Output the (X, Y) coordinate of the center of the cell containing the given text.  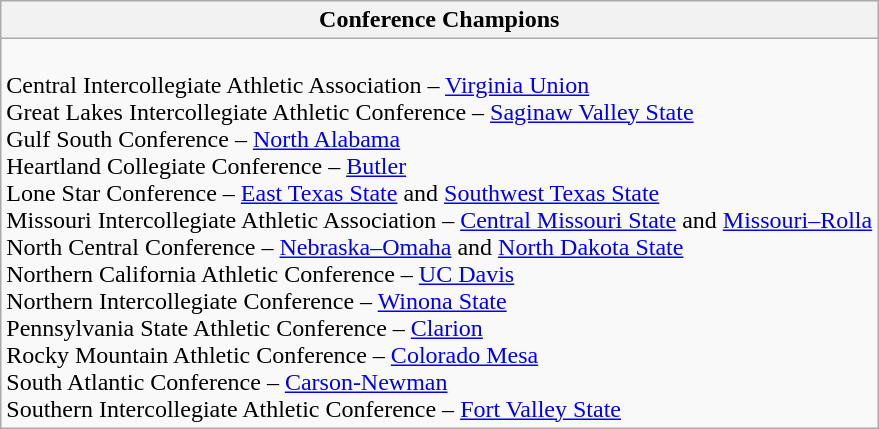
Conference Champions (440, 20)
